Provide the [x, y] coordinate of the cell's center where the given text is located.  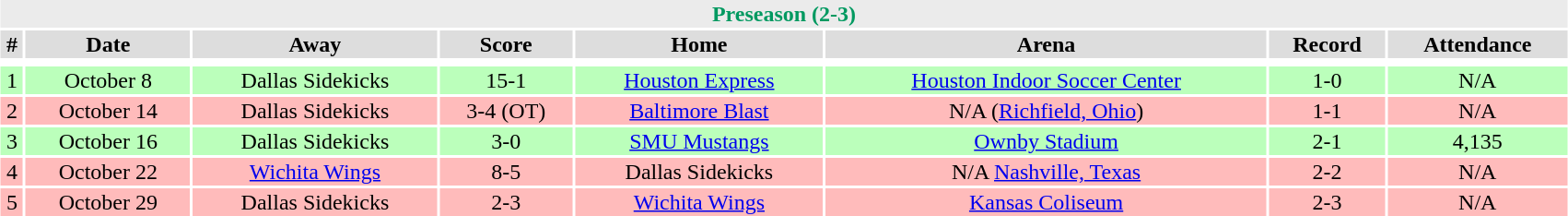
N/A (Richfield, Ohio) [1046, 111]
Attendance [1478, 44]
Kansas Coliseum [1046, 202]
October 16 [108, 141]
SMU Mustangs [698, 141]
8-5 [506, 172]
Away [315, 44]
4 [12, 172]
Home [698, 44]
1-1 [1328, 111]
4,135 [1478, 141]
October 29 [108, 202]
3-4 (OT) [506, 111]
N/A Nashville, Texas [1046, 172]
Preseason (2-3) [784, 14]
3-0 [506, 141]
Baltimore Blast [698, 111]
15-1 [506, 80]
Score [506, 44]
Record [1328, 44]
1 [12, 80]
October 14 [108, 111]
# [12, 44]
5 [12, 202]
Houston Express [698, 80]
Ownby Stadium [1046, 141]
Houston Indoor Soccer Center [1046, 80]
3 [12, 141]
October 8 [108, 80]
2 [12, 111]
1-0 [1328, 80]
Arena [1046, 44]
2-1 [1328, 141]
October 22 [108, 172]
2-2 [1328, 172]
Date [108, 44]
